Determine the (x, y) coordinate at the center of the cell enclosing the given text.  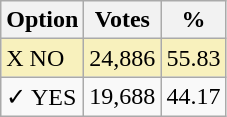
19,688 (122, 97)
24,886 (122, 58)
% (194, 20)
55.83 (194, 58)
Option (42, 20)
X NO (42, 58)
Votes (122, 20)
44.17 (194, 97)
✓ YES (42, 97)
